Capture the cell that displays the provided text and extract its [x, y] central coordinate. 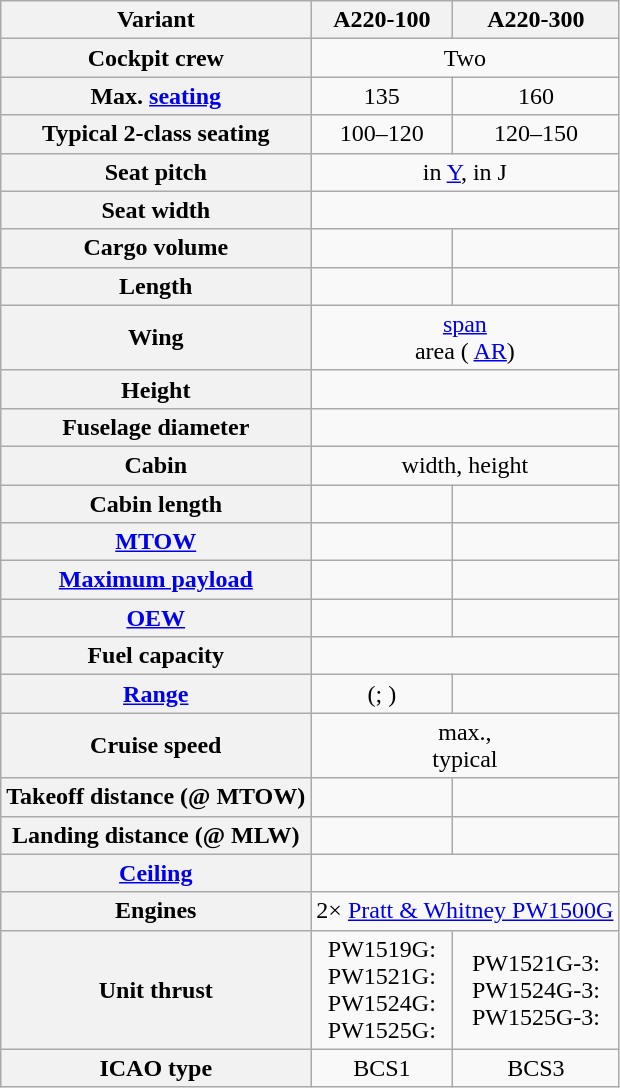
max., typical [465, 746]
ICAO type [156, 1068]
Maximum payload [156, 580]
OEW [156, 618]
span area ( AR) [465, 338]
100–120 [382, 134]
135 [382, 96]
Cockpit crew [156, 58]
120–150 [536, 134]
Typical 2-class seating [156, 134]
Takeoff distance (@ MTOW) [156, 797]
in Y, in J [465, 172]
Max. seating [156, 96]
Height [156, 389]
width, height [465, 465]
2× Pratt & Whitney PW1500G [465, 911]
Cabin [156, 465]
Seat width [156, 210]
Fuel capacity [156, 656]
Seat pitch [156, 172]
Cruise speed [156, 746]
160 [536, 96]
(; ) [382, 694]
Ceiling [156, 873]
Engines [156, 911]
PW1519G: PW1521G: PW1524G: PW1525G: [382, 990]
Landing distance (@ MLW) [156, 835]
Fuselage diameter [156, 427]
Variant [156, 20]
Two [465, 58]
Cabin length [156, 503]
Unit thrust [156, 990]
Wing [156, 338]
BCS3 [536, 1068]
Cargo volume [156, 248]
MTOW [156, 542]
Length [156, 286]
A220-300 [536, 20]
A220-100 [382, 20]
BCS1 [382, 1068]
PW1521G-3: PW1524G-3: PW1525G-3: [536, 990]
Range [156, 694]
